Scan for the cell matching the given text and deliver its [x, y] coordinate at center. 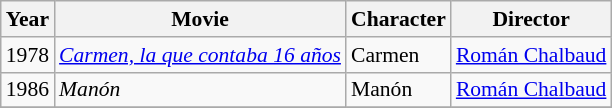
1986 [28, 90]
Character [398, 19]
Carmen, la que contaba 16 años [200, 55]
Director [532, 19]
1978 [28, 55]
Movie [200, 19]
Carmen [398, 55]
Year [28, 19]
